Find where the given text appears and provide that cell's center as (X, Y) coordinate. 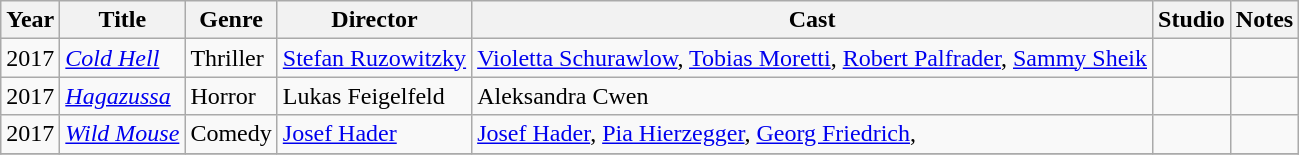
Aleksandra Cwen (812, 96)
Title (122, 20)
Josef Hader (374, 134)
Josef Hader, Pia Hierzegger, Georg Friedrich, (812, 134)
Thriller (231, 58)
Director (374, 20)
Comedy (231, 134)
Year (30, 20)
Horror (231, 96)
Genre (231, 20)
Lukas Feigelfeld (374, 96)
Stefan Ruzowitzky (374, 58)
Wild Mouse (122, 134)
Cast (812, 20)
Violetta Schurawlow, Tobias Moretti, Robert Palfrader, Sammy Sheik (812, 58)
Cold Hell (122, 58)
Notes (1264, 20)
Hagazussa (122, 96)
Studio (1192, 20)
